Search for the cell housing the specified text and yield its (X, Y) center coordinate. 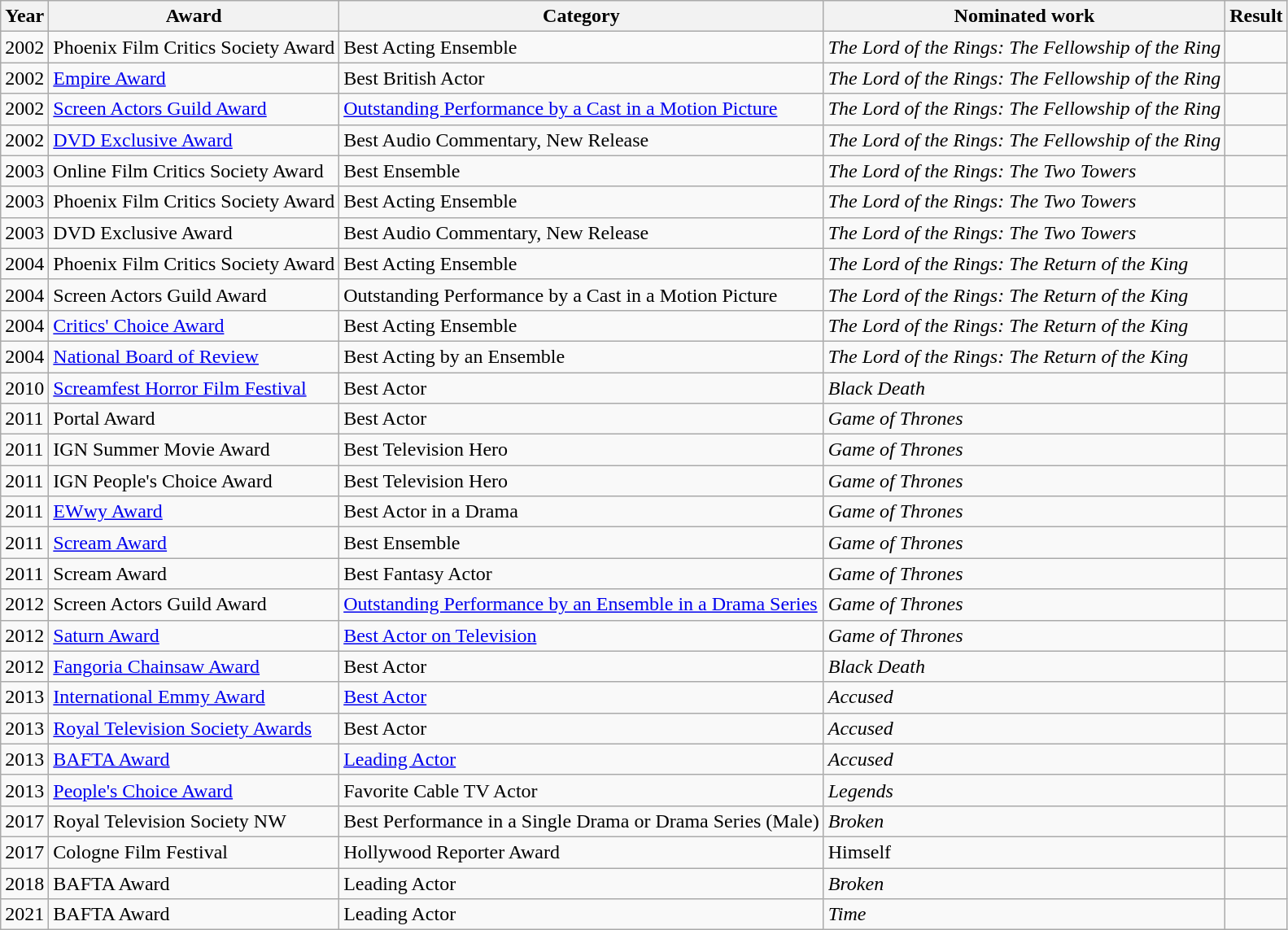
IGN People's Choice Award (194, 481)
Best Fantasy Actor (582, 574)
Himself (1024, 852)
Screamfest Horror Film Festival (194, 388)
Year (24, 16)
Royal Television Society Awards (194, 728)
Legends (1024, 790)
Best Performance in a Single Drama or Drama Series (Male) (582, 821)
Online Film Critics Society Award (194, 171)
Best Actor in a Drama (582, 512)
2018 (24, 883)
Empire Award (194, 78)
International Emmy Award (194, 697)
Best British Actor (582, 78)
Best Actor on Television (582, 635)
Outstanding Performance by an Ensemble in a Drama Series (582, 605)
Cologne Film Festival (194, 852)
Category (582, 16)
Best Acting by an Ensemble (582, 356)
2021 (24, 915)
Royal Television Society NW (194, 821)
Hollywood Reporter Award (582, 852)
Portal Award (194, 419)
Saturn Award (194, 635)
2010 (24, 388)
IGN Summer Movie Award (194, 450)
Result (1256, 16)
EWwy Award (194, 512)
People's Choice Award (194, 790)
Favorite Cable TV Actor (582, 790)
Time (1024, 915)
Fangoria Chainsaw Award (194, 666)
Nominated work (1024, 16)
Critics' Choice Award (194, 325)
Award (194, 16)
National Board of Review (194, 356)
